Identify which cell holds the provided text, then report its [X, Y] central coordinate. 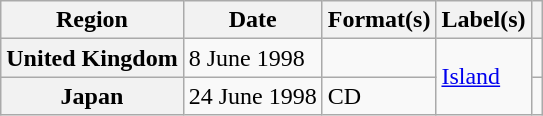
Island [484, 77]
Japan [92, 96]
Date [252, 20]
Region [92, 20]
CD [379, 96]
24 June 1998 [252, 96]
United Kingdom [92, 58]
8 June 1998 [252, 58]
Format(s) [379, 20]
Label(s) [484, 20]
